Identify which cell holds the provided text, then report its (x, y) central coordinate. 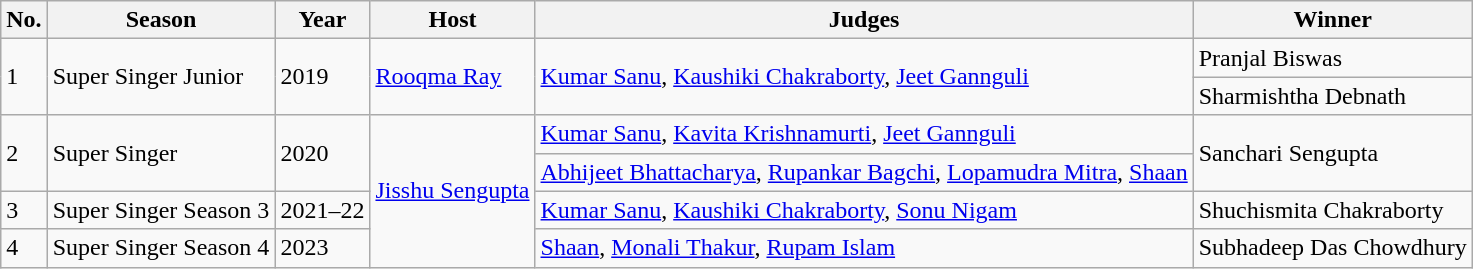
Subhadeep Das Chowdhury (1332, 248)
2021–22 (322, 210)
2019 (322, 77)
Shuchismita Chakraborty (1332, 210)
Season (161, 20)
2020 (322, 153)
4 (24, 248)
2 (24, 153)
Pranjal Biswas (1332, 58)
Winner (1332, 20)
Shaan, Monali Thakur, Rupam Islam (864, 248)
Kumar Sanu, Kavita Krishnamurti, Jeet Gannguli (864, 134)
Super Singer Season 3 (161, 210)
Super Singer Season 4 (161, 248)
Kumar Sanu, Kaushiki Chakraborty, Jeet Gannguli (864, 77)
3 (24, 210)
Super Singer (161, 153)
Year (322, 20)
Judges (864, 20)
2023 (322, 248)
No. (24, 20)
Rooqma Ray (452, 77)
Sanchari Sengupta (1332, 153)
Abhijeet Bhattacharya, Rupankar Bagchi, Lopamudra Mitra, Shaan (864, 172)
Super Singer Junior (161, 77)
Kumar Sanu, Kaushiki Chakraborty, Sonu Nigam (864, 210)
1 (24, 77)
Sharmishtha Debnath (1332, 96)
Host (452, 20)
Jisshu Sengupta (452, 191)
